Return [X, Y] of the center of cell containing provided text 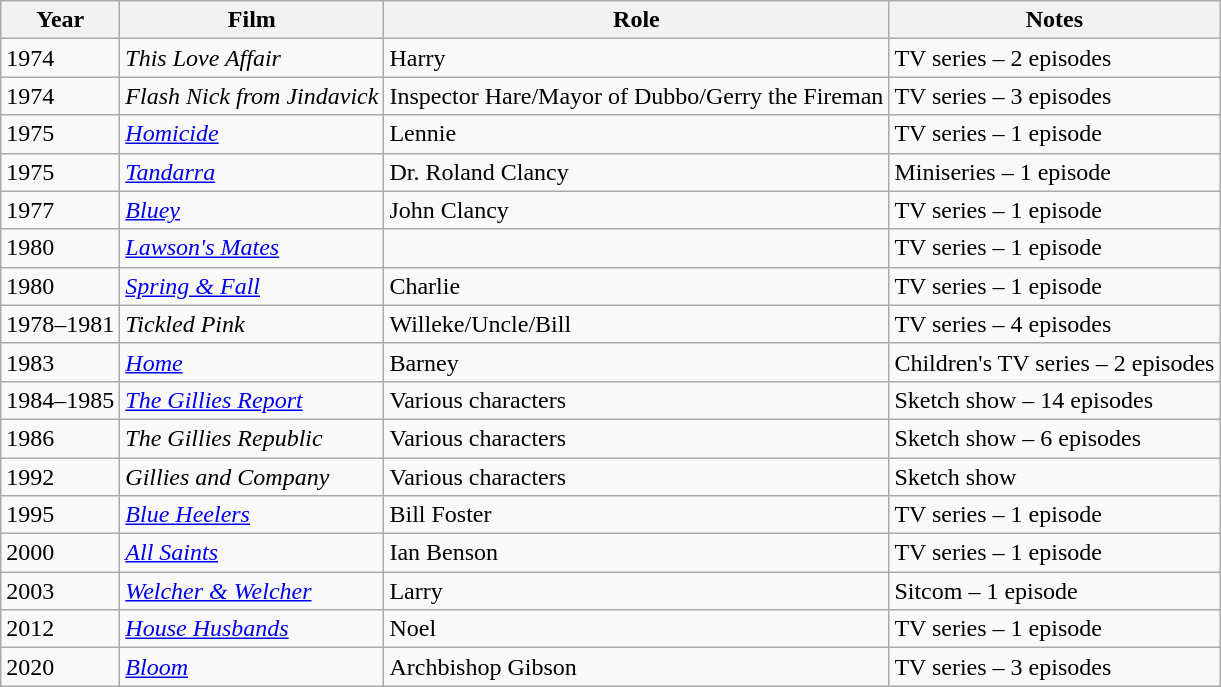
Sketch show [1054, 477]
The Gillies Report [252, 400]
Welcher & Welcher [252, 591]
All Saints [252, 553]
Film [252, 20]
The Gillies Republic [252, 438]
2003 [60, 591]
1978–1981 [60, 324]
Noel [636, 629]
1983 [60, 362]
Inspector Hare/Mayor of Dubbo/Gerry the Fireman [636, 96]
Sketch show – 14 episodes [1054, 400]
2000 [60, 553]
Ian Benson [636, 553]
Dr. Roland Clancy [636, 172]
Larry [636, 591]
Flash Nick from Jindavick [252, 96]
Archbishop Gibson [636, 667]
Spring & Fall [252, 286]
This Love Affair [252, 58]
1992 [60, 477]
Lawson's Mates [252, 248]
TV series – 4 episodes [1054, 324]
Home [252, 362]
Children's TV series – 2 episodes [1054, 362]
1986 [60, 438]
Lennie [636, 134]
Bloom [252, 667]
Year [60, 20]
1995 [60, 515]
Tandarra [252, 172]
Barney [636, 362]
Blue Heelers [252, 515]
Gillies and Company [252, 477]
Bill Foster [636, 515]
Harry [636, 58]
2020 [60, 667]
2012 [60, 629]
John Clancy [636, 210]
TV series – 2 episodes [1054, 58]
Sketch show – 6 episodes [1054, 438]
Homicide [252, 134]
1984–1985 [60, 400]
Role [636, 20]
Tickled Pink [252, 324]
Sitcom – 1 episode [1054, 591]
Notes [1054, 20]
Charlie [636, 286]
1977 [60, 210]
House Husbands [252, 629]
Willeke/Uncle/Bill [636, 324]
Bluey [252, 210]
Miniseries – 1 episode [1054, 172]
